Identify which cell holds the provided text, then report its (x, y) central coordinate. 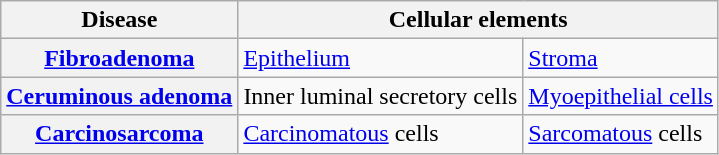
Inner luminal secretory cells (380, 96)
Carcinomatous cells (380, 134)
Epithelium (380, 58)
Disease (120, 20)
Cellular elements (478, 20)
Carcinosarcoma (120, 134)
Sarcomatous cells (621, 134)
Ceruminous adenoma (120, 96)
Fibroadenoma (120, 58)
Stroma (621, 58)
Myoepithelial cells (621, 96)
